Output the (x, y) coordinate of the center of the cell containing the given text.  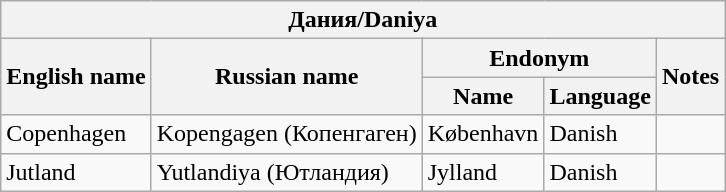
Jutland (76, 172)
Language (600, 96)
Russian name (286, 77)
Kopengagen (Копенгаген) (286, 134)
Endonym (539, 58)
English name (76, 77)
Дания/Daniya (363, 20)
Copenhagen (76, 134)
Notes (690, 77)
Name (483, 96)
København (483, 134)
Jylland (483, 172)
Yutlandiya (Ютландия) (286, 172)
